For the text-containing cell, return its midpoint in [x, y] coordinate format. 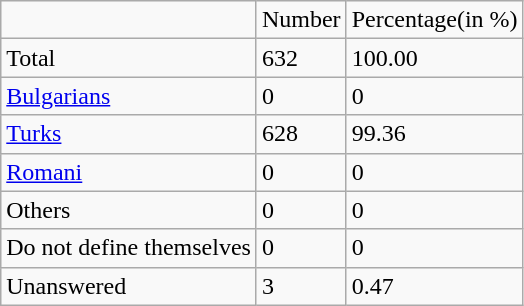
Unanswered [129, 286]
Turks [129, 134]
Others [129, 210]
632 [301, 58]
Do not define themselves [129, 248]
3 [301, 286]
0.47 [434, 286]
Number [301, 20]
628 [301, 134]
Bulgarians [129, 96]
99.36 [434, 134]
100.00 [434, 58]
Percentage(in %) [434, 20]
Romani [129, 172]
Total [129, 58]
